Pinpoint the cell where the given text exists, returning its [x, y] midpoint coordinate. 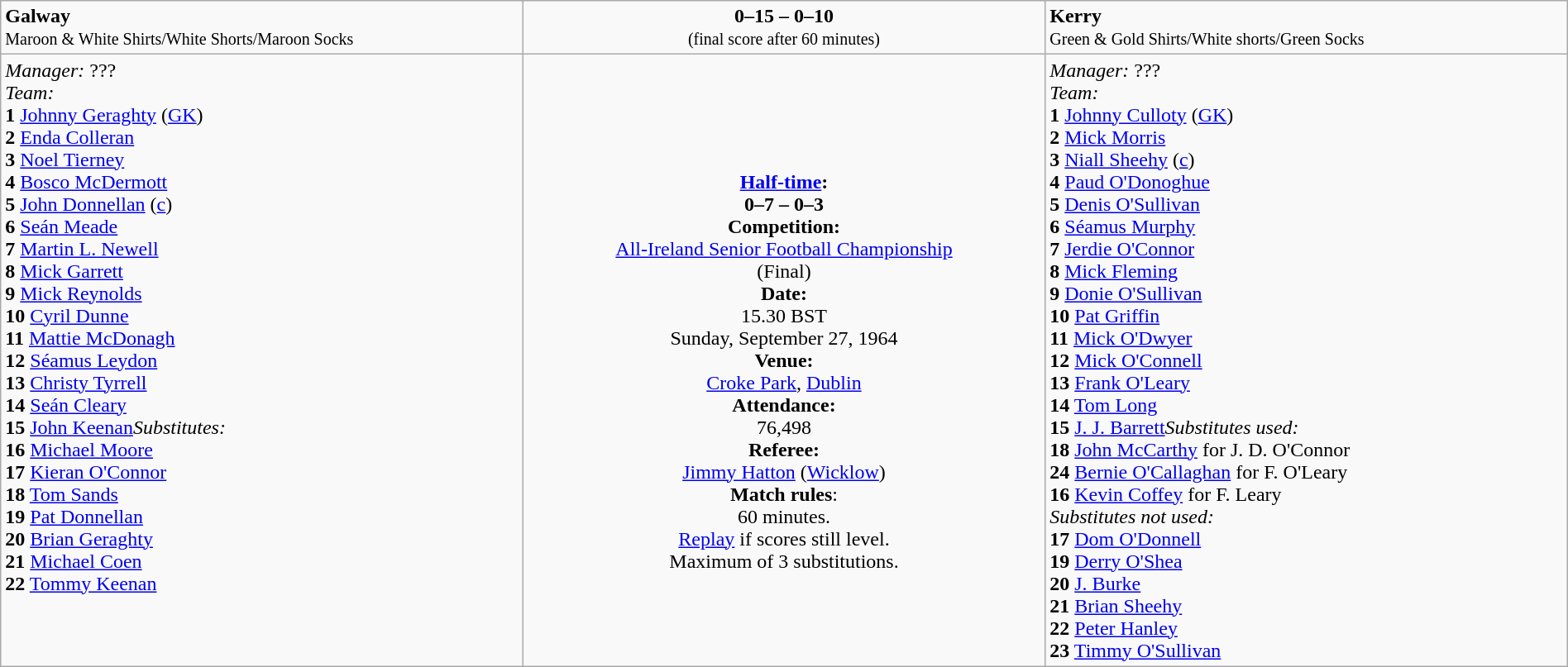
0–15 – 0–10(final score after 60 minutes) [784, 28]
GalwayMaroon & White Shirts/White Shorts/Maroon Socks [262, 28]
KerryGreen & Gold Shirts/White shorts/Green Socks [1307, 28]
